Determine the (x, y) coordinate at the center of the cell enclosing the given text.  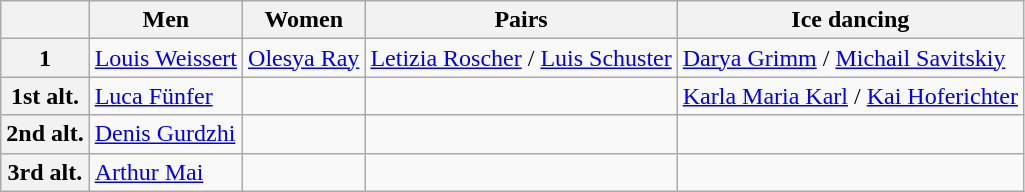
Ice dancing (850, 20)
2nd alt. (45, 134)
Men (166, 20)
1st alt. (45, 96)
Louis Weissert (166, 58)
Letizia Roscher / Luis Schuster (521, 58)
Pairs (521, 20)
Olesya Ray (304, 58)
3rd alt. (45, 172)
Denis Gurdzhi (166, 134)
Luca Fünfer (166, 96)
Women (304, 20)
Karla Maria Karl / Kai Hoferichter (850, 96)
Arthur Mai (166, 172)
Darya Grimm / Michail Savitskiy (850, 58)
1 (45, 58)
